Capture the cell that displays the provided text and extract its [X, Y] central coordinate. 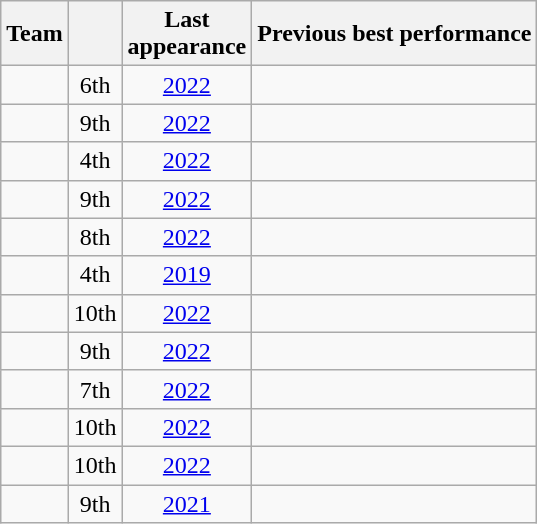
Previous best performance [394, 34]
Lastappearance [187, 34]
8th [95, 237]
7th [95, 389]
6th [95, 85]
2021 [187, 503]
Team [35, 34]
2019 [187, 275]
